Scan for the cell matching the given text and deliver its (X, Y) coordinate at center. 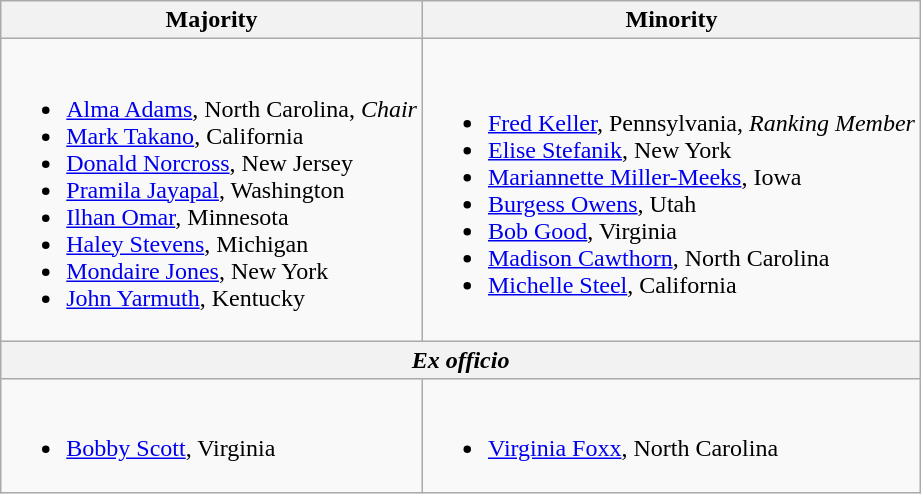
Ex officio (461, 360)
Virginia Foxx, North Carolina (671, 436)
Majority (212, 20)
Bobby Scott, Virginia (212, 436)
Minority (671, 20)
